Locate the cell with the specified text and output its (X, Y) center coordinate. 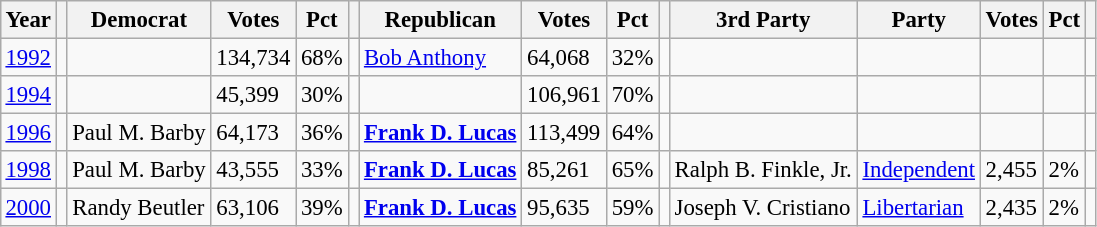
Democrat (139, 20)
Randy Beutler (139, 208)
64% (632, 133)
36% (322, 133)
2,435 (1012, 208)
Republican (440, 20)
1992 (28, 57)
39% (322, 208)
Bob Anthony (440, 57)
Libertarian (918, 208)
64,068 (564, 57)
33% (322, 170)
95,635 (564, 208)
Year (28, 20)
70% (632, 95)
Independent (918, 170)
85,261 (564, 170)
106,961 (564, 95)
1996 (28, 133)
30% (322, 95)
2000 (28, 208)
59% (632, 208)
134,734 (254, 57)
1994 (28, 95)
45,399 (254, 95)
3rd Party (763, 20)
68% (322, 57)
65% (632, 170)
2,455 (1012, 170)
32% (632, 57)
Party (918, 20)
43,555 (254, 170)
Joseph V. Cristiano (763, 208)
113,499 (564, 133)
Ralph B. Finkle, Jr. (763, 170)
63,106 (254, 208)
64,173 (254, 133)
1998 (28, 170)
